Detect which cell encompasses the target text, then output its [x, y] center coordinate. 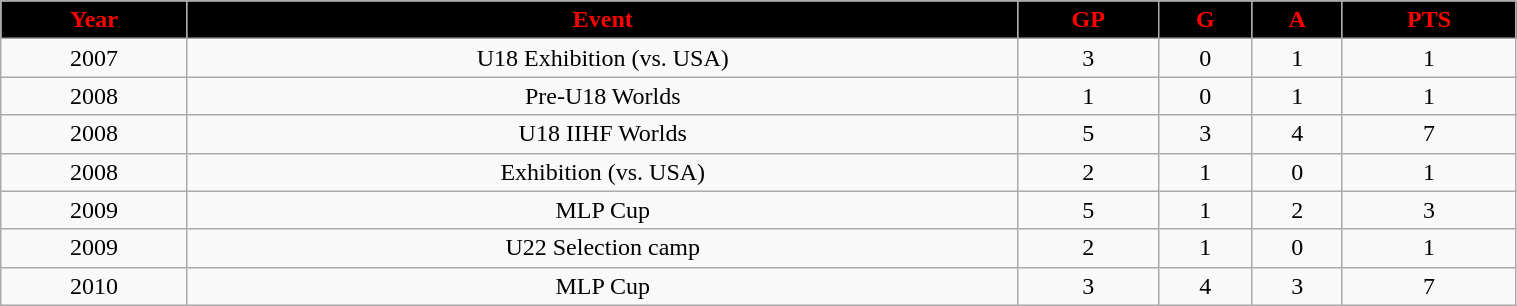
G [1205, 20]
Pre-U18 Worlds [602, 96]
2007 [94, 58]
Event [602, 20]
Exhibition (vs. USA) [602, 172]
U22 Selection camp [602, 248]
Year [94, 20]
A [1297, 20]
PTS [1429, 20]
U18 Exhibition (vs. USA) [602, 58]
U18 IIHF Worlds [602, 134]
2010 [94, 286]
GP [1088, 20]
